For the text-containing cell, return its midpoint in [X, Y] coordinate format. 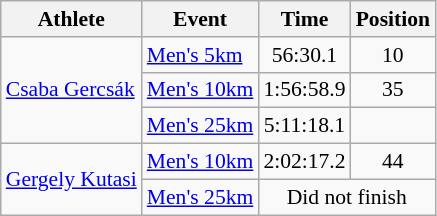
44 [393, 162]
Did not finish [346, 197]
Time [304, 19]
1:56:58.9 [304, 90]
Event [200, 19]
Men's 5km [200, 55]
Csaba Gercsák [72, 90]
2:02:17.2 [304, 162]
Athlete [72, 19]
Position [393, 19]
5:11:18.1 [304, 126]
56:30.1 [304, 55]
Gergely Kutasi [72, 180]
10 [393, 55]
35 [393, 90]
